Locate the cell with the specified text and output its [X, Y] center coordinate. 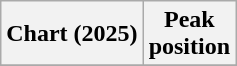
Peakposition [189, 34]
Chart (2025) [72, 34]
